Find where the given text appears and provide that cell's center as [X, Y] coordinate. 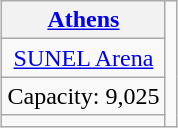
Athens [84, 20]
Capacity: 9,025 [84, 96]
SUNEL Arena [84, 58]
